Detect which cell encompasses the target text, then output its (X, Y) center coordinate. 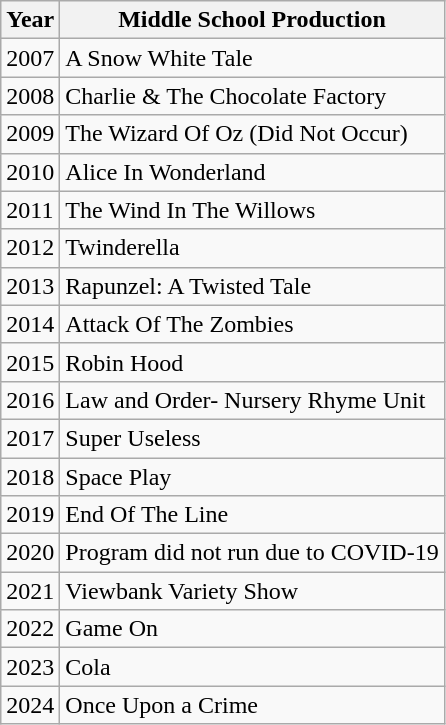
Alice In Wonderland (252, 172)
Viewbank Variety Show (252, 591)
Game On (252, 629)
2007 (30, 58)
2019 (30, 515)
Rapunzel: A Twisted Tale (252, 286)
2011 (30, 210)
Once Upon a Crime (252, 705)
2016 (30, 400)
A Snow White Tale (252, 58)
Law and Order- Nursery Rhyme Unit (252, 400)
Attack Of The Zombies (252, 324)
Program did not run due to COVID-19 (252, 553)
End Of The Line (252, 515)
2021 (30, 591)
2013 (30, 286)
2015 (30, 362)
The Wizard Of Oz (Did Not Occur) (252, 134)
2010 (30, 172)
2022 (30, 629)
2017 (30, 438)
Super Useless (252, 438)
Space Play (252, 477)
2014 (30, 324)
2012 (30, 248)
2020 (30, 553)
2018 (30, 477)
The Wind In The Willows (252, 210)
2009 (30, 134)
Twinderella (252, 248)
Charlie & The Chocolate Factory (252, 96)
Robin Hood (252, 362)
Cola (252, 667)
2024 (30, 705)
2023 (30, 667)
Middle School Production (252, 20)
2008 (30, 96)
Year (30, 20)
